Identify which cell holds the provided text, then report its (X, Y) central coordinate. 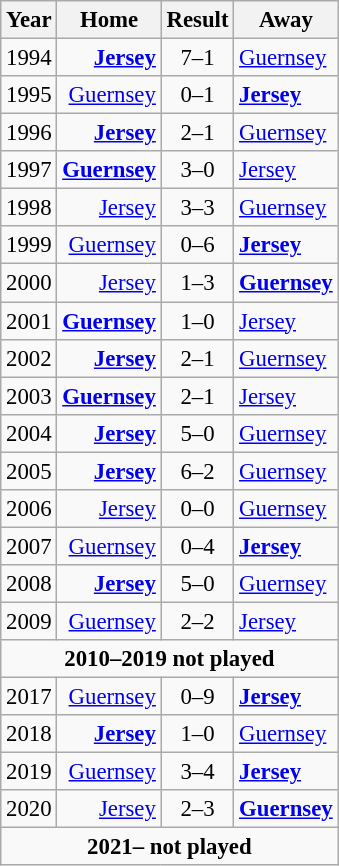
0–1 (198, 95)
3–0 (198, 170)
2021– not played (170, 847)
1997 (29, 170)
1996 (29, 133)
2000 (29, 283)
Year (29, 20)
2008 (29, 584)
2009 (29, 621)
2017 (29, 697)
0–0 (198, 509)
Result (198, 20)
0–6 (198, 245)
2003 (29, 396)
2006 (29, 509)
2005 (29, 471)
Away (286, 20)
1999 (29, 245)
1998 (29, 208)
1995 (29, 95)
3–4 (198, 772)
2018 (29, 734)
2010–2019 not played (170, 659)
2001 (29, 321)
1–3 (198, 283)
1994 (29, 58)
2007 (29, 546)
2004 (29, 433)
3–3 (198, 208)
2002 (29, 358)
2019 (29, 772)
2020 (29, 809)
0–4 (198, 546)
6–2 (198, 471)
Home (109, 20)
0–9 (198, 697)
2–3 (198, 809)
2–2 (198, 621)
7–1 (198, 58)
